From the cell containing the given text, extract its center point as [X, Y] coordinate. 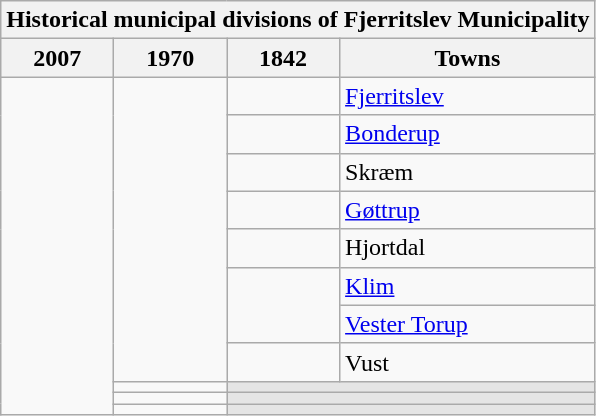
Vust [468, 362]
Towns [468, 58]
1970 [170, 58]
Historical municipal divisions of Fjerritslev Municipality [298, 20]
Bonderup [468, 134]
1842 [284, 58]
Fjerritslev [468, 96]
Hjortdal [468, 248]
Klim [468, 286]
Skræm [468, 172]
Gøttrup [468, 210]
2007 [58, 58]
Vester Torup [468, 324]
